Detect which cell encompasses the target text, then output its [x, y] center coordinate. 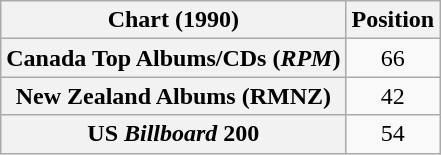
US Billboard 200 [174, 134]
66 [393, 58]
Canada Top Albums/CDs (RPM) [174, 58]
Chart (1990) [174, 20]
54 [393, 134]
42 [393, 96]
Position [393, 20]
New Zealand Albums (RMNZ) [174, 96]
